Identify which cell holds the provided text, then report its [x, y] central coordinate. 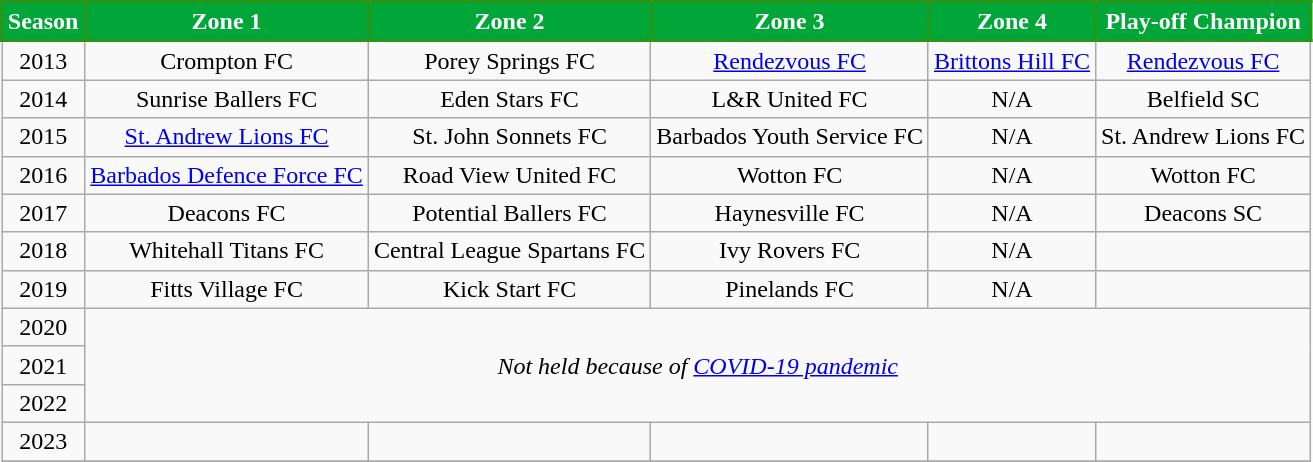
2015 [44, 137]
L&R United FC [790, 99]
Not held because of COVID-19 pandemic [698, 365]
Pinelands FC [790, 289]
Road View United FC [509, 175]
2014 [44, 99]
2016 [44, 175]
Eden Stars FC [509, 99]
Belfield SC [1204, 99]
Zone 3 [790, 22]
Sunrise Ballers FC [227, 99]
2021 [44, 365]
Crompton FC [227, 60]
Barbados Defence Force FC [227, 175]
2020 [44, 327]
St. John Sonnets FC [509, 137]
Season [44, 22]
2013 [44, 60]
Brittons Hill FC [1012, 60]
Zone 2 [509, 22]
Deacons FC [227, 213]
Play-off Champion [1204, 22]
Whitehall Titans FC [227, 251]
Porey Springs FC [509, 60]
Zone 1 [227, 22]
2017 [44, 213]
2022 [44, 403]
Haynesville FC [790, 213]
Fitts Village FC [227, 289]
Ivy Rovers FC [790, 251]
2019 [44, 289]
Potential Ballers FC [509, 213]
Central League Spartans FC [509, 251]
Zone 4 [1012, 22]
Deacons SC [1204, 213]
Kick Start FC [509, 289]
Barbados Youth Service FC [790, 137]
2018 [44, 251]
2023 [44, 441]
